Identify which cell holds the provided text, then report its (x, y) central coordinate. 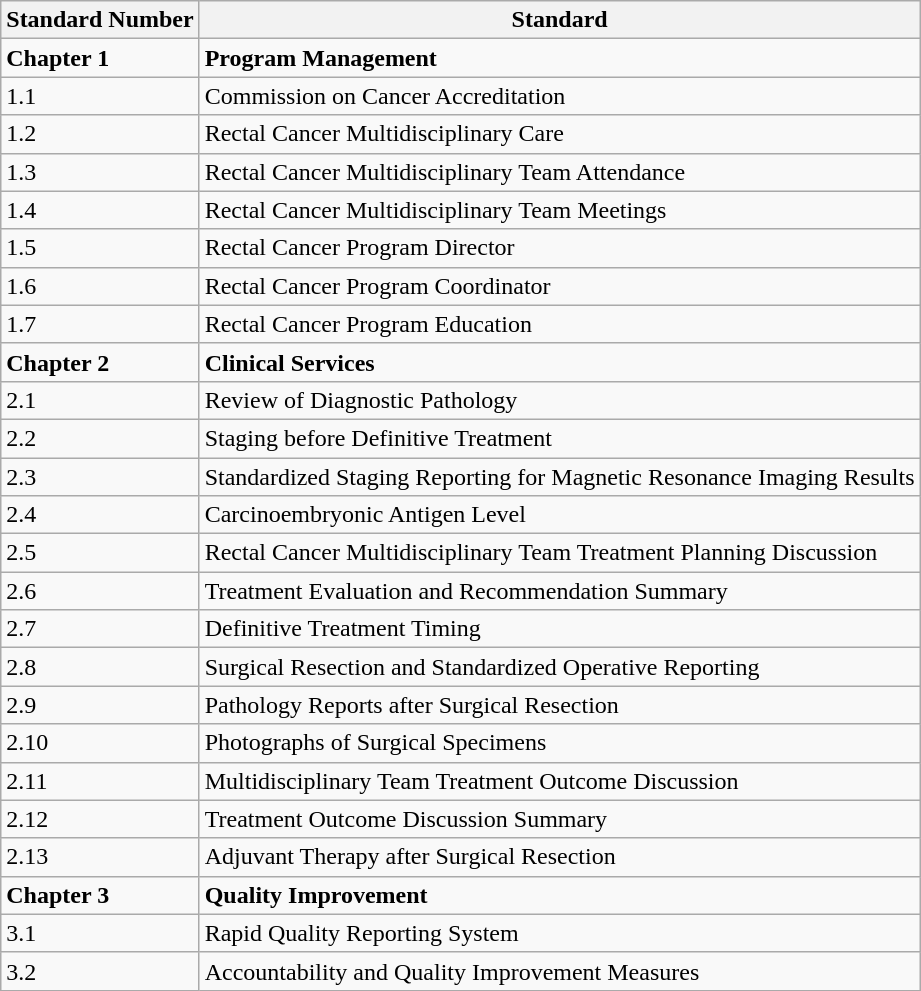
Standard Number (100, 20)
2.5 (100, 553)
2.3 (100, 477)
Rectal Cancer Program Coordinator (560, 286)
Rapid Quality Reporting System (560, 933)
Photographs of Surgical Specimens (560, 743)
Surgical Resection and Standardized Operative Reporting (560, 667)
3.2 (100, 971)
2.4 (100, 515)
3.1 (100, 933)
2.12 (100, 819)
Adjuvant Therapy after Surgical Resection (560, 857)
Rectal Cancer Program Director (560, 248)
2.7 (100, 629)
Rectal Cancer Multidisciplinary Team Attendance (560, 172)
Staging before Definitive Treatment (560, 438)
2.2 (100, 438)
Carcinoembryonic Antigen Level (560, 515)
2.10 (100, 743)
Multidisciplinary Team Treatment Outcome Discussion (560, 781)
Chapter 3 (100, 895)
2.13 (100, 857)
1.3 (100, 172)
Treatment Outcome Discussion Summary (560, 819)
2.8 (100, 667)
1.4 (100, 210)
1.6 (100, 286)
Chapter 1 (100, 58)
Accountability and Quality Improvement Measures (560, 971)
Treatment Evaluation and Recommendation Summary (560, 591)
Commission on Cancer Accreditation (560, 96)
Standard (560, 20)
Quality Improvement (560, 895)
2.1 (100, 400)
1.2 (100, 134)
2.11 (100, 781)
Standardized Staging Reporting for Magnetic Resonance Imaging Results (560, 477)
Rectal Cancer Multidisciplinary Care (560, 134)
Chapter 2 (100, 362)
1.7 (100, 324)
Review of Diagnostic Pathology (560, 400)
Rectal Cancer Multidisciplinary Team Treatment Planning Discussion (560, 553)
2.9 (100, 705)
Clinical Services (560, 362)
Rectal Cancer Program Education (560, 324)
1.5 (100, 248)
Definitive Treatment Timing (560, 629)
Program Management (560, 58)
1.1 (100, 96)
Rectal Cancer Multidisciplinary Team Meetings (560, 210)
Pathology Reports after Surgical Resection (560, 705)
2.6 (100, 591)
